Provide the (x, y) coordinate of the cell's center where the given text is located.  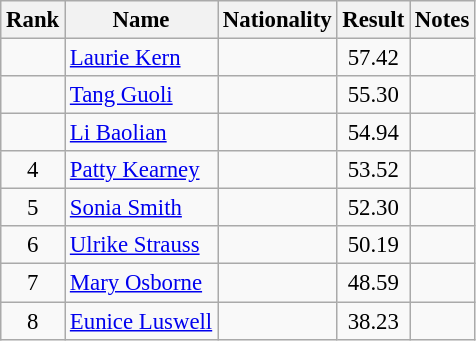
Li Baolian (142, 133)
57.42 (374, 58)
38.23 (374, 321)
6 (33, 245)
Name (142, 20)
Eunice Luswell (142, 321)
Tang Guoli (142, 95)
7 (33, 283)
55.30 (374, 95)
5 (33, 208)
8 (33, 321)
Sonia Smith (142, 208)
Ulrike Strauss (142, 245)
Notes (442, 20)
Result (374, 20)
4 (33, 170)
Mary Osborne (142, 283)
Rank (33, 20)
Nationality (278, 20)
Laurie Kern (142, 58)
54.94 (374, 133)
Patty Kearney (142, 170)
53.52 (374, 170)
48.59 (374, 283)
52.30 (374, 208)
50.19 (374, 245)
